Detect which cell encompasses the target text, then output its (X, Y) center coordinate. 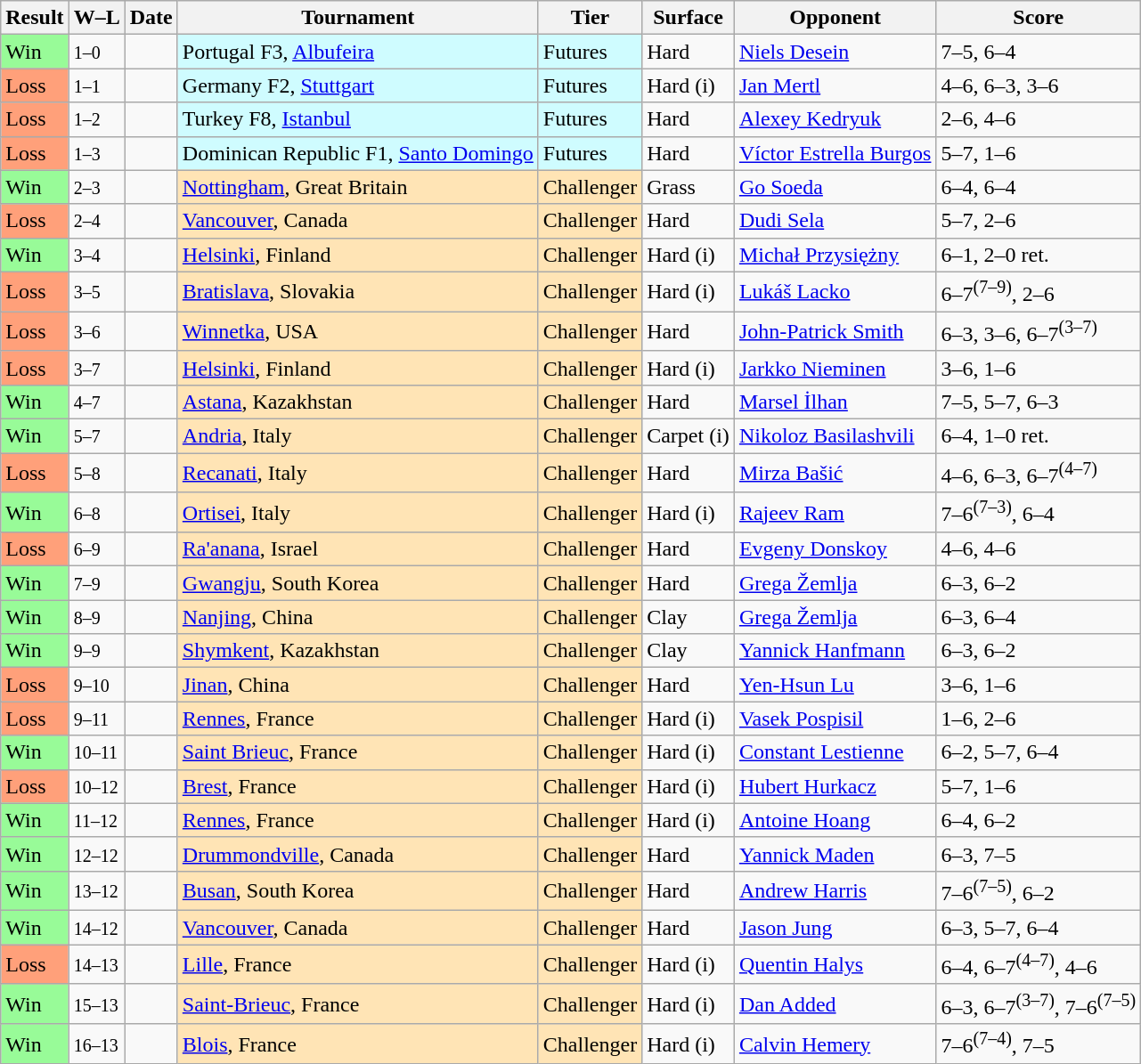
Lille, France (358, 965)
3–4 (96, 255)
Yen-Hsun Lu (835, 685)
Bratislava, Slovakia (358, 292)
6–3, 6–7(3–7), 7–6(7–5) (1039, 1004)
1–3 (96, 153)
8–9 (96, 617)
Blois, France (358, 1044)
Recanati, Italy (358, 474)
Constant Lestienne (835, 752)
Niels Desein (835, 52)
1–0 (96, 52)
Brest, France (358, 786)
Andria, Italy (358, 435)
11–12 (96, 820)
2–3 (96, 187)
Andrew Harris (835, 890)
Quentin Halys (835, 965)
4–7 (96, 402)
Evgeny Donskoy (835, 549)
W–L (96, 18)
Vasek Pospisil (835, 719)
Turkey F8, Istanbul (358, 119)
5–8 (96, 474)
Result (35, 18)
4–6, 4–6 (1039, 549)
Dudi Sela (835, 221)
10–12 (96, 786)
7–5, 5–7, 6–3 (1039, 402)
Michał Przysiężny (835, 255)
14–12 (96, 928)
Opponent (835, 18)
7–6(7–3), 6–4 (1039, 513)
Tier (590, 18)
Grass (689, 187)
2–6, 4–6 (1039, 119)
15–13 (96, 1004)
3–7 (96, 368)
Busan, South Korea (358, 890)
Astana, Kazakhstan (358, 402)
6–3, 7–5 (1039, 854)
7–6(7–4), 7–5 (1039, 1044)
Date (151, 18)
Marsel İlhan (835, 402)
6–3, 6–4 (1039, 617)
9–10 (96, 685)
Calvin Hemery (835, 1044)
Jinan, China (358, 685)
1–1 (96, 85)
Germany F2, Stuttgart (358, 85)
Hubert Hurkacz (835, 786)
Tournament (358, 18)
Gwangju, South Korea (358, 583)
6–4, 6–7(4–7), 4–6 (1039, 965)
10–11 (96, 752)
Carpet (i) (689, 435)
Ra'anana, Israel (358, 549)
Jarkko Nieminen (835, 368)
Drummondville, Canada (358, 854)
6–8 (96, 513)
9–9 (96, 651)
Winnetka, USA (358, 331)
Dominican Republic F1, Santo Domingo (358, 153)
3–5 (96, 292)
Saint Brieuc, France (358, 752)
6–7(7–9), 2–6 (1039, 292)
6–4, 1–0 ret. (1039, 435)
4–6, 6–3, 6–7(4–7) (1039, 474)
6–4, 6–2 (1039, 820)
Nottingham, Great Britain (358, 187)
Score (1039, 18)
12–12 (96, 854)
Shymkent, Kazakhstan (358, 651)
9–11 (96, 719)
7–6(7–5), 6–2 (1039, 890)
Nikoloz Basilashvili (835, 435)
Jason Jung (835, 928)
Jan Mertl (835, 85)
13–12 (96, 890)
Alexey Kedryuk (835, 119)
2–4 (96, 221)
Portugal F3, Albufeira (358, 52)
5–7 (96, 435)
Ortisei, Italy (358, 513)
Saint-Brieuc, France (358, 1004)
Dan Added (835, 1004)
John-Patrick Smith (835, 331)
16–13 (96, 1044)
Yannick Maden (835, 854)
7–9 (96, 583)
Rajeev Ram (835, 513)
1–6, 2–6 (1039, 719)
6–3, 5–7, 6–4 (1039, 928)
6–1, 2–0 ret. (1039, 255)
14–13 (96, 965)
5–7, 2–6 (1039, 221)
6–4, 6–4 (1039, 187)
Lukáš Lacko (835, 292)
7–5, 6–4 (1039, 52)
Yannick Hanfmann (835, 651)
Surface (689, 18)
Víctor Estrella Burgos (835, 153)
Go Soeda (835, 187)
6–2, 5–7, 6–4 (1039, 752)
6–9 (96, 549)
6–3, 3–6, 6–7(3–7) (1039, 331)
Mirza Bašić (835, 474)
3–6 (96, 331)
1–2 (96, 119)
Antoine Hoang (835, 820)
Nanjing, China (358, 617)
4–6, 6–3, 3–6 (1039, 85)
